Provide the (x, y) coordinate of the cell's center where the given text is located.  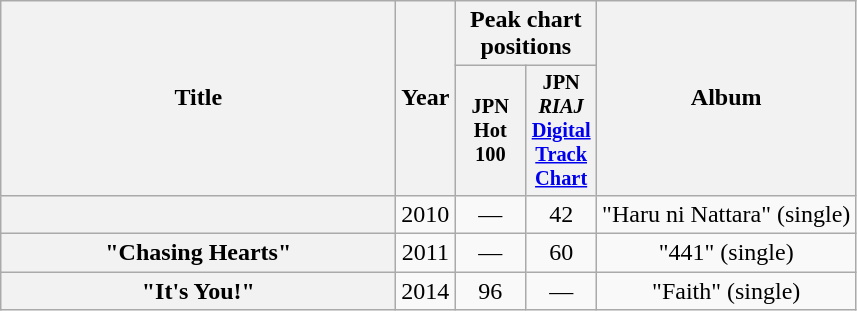
96 (490, 291)
Peak chart positions (526, 34)
"441" (single) (726, 253)
"Chasing Hearts" (198, 253)
2014 (426, 291)
"Faith" (single) (726, 291)
60 (562, 253)
Title (198, 98)
2010 (426, 214)
JPN RIAJDigitalTrackChart (562, 131)
Album (726, 98)
Year (426, 98)
2011 (426, 253)
"Haru ni Nattara" (single) (726, 214)
42 (562, 214)
"It's You!" (198, 291)
JPN Hot 100 (490, 131)
